From the cell containing the given text, extract its center point as [x, y] coordinate. 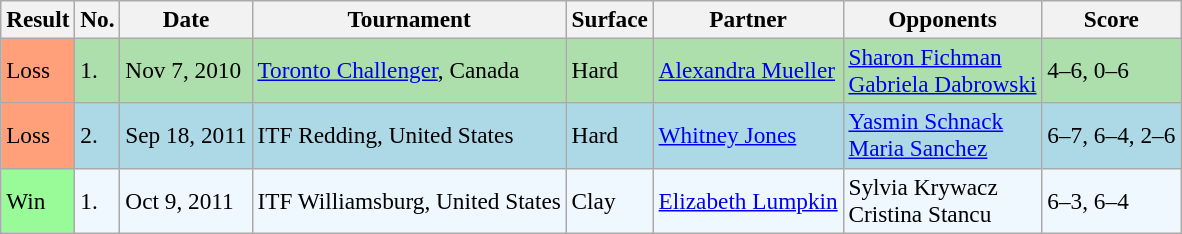
Alexandra Mueller [748, 70]
Win [38, 200]
Date [186, 19]
Whitney Jones [748, 136]
Elizabeth Lumpkin [748, 200]
Toronto Challenger, Canada [409, 70]
Nov 7, 2010 [186, 70]
Clay [610, 200]
Score [1112, 19]
No. [98, 19]
4–6, 0–6 [1112, 70]
6–7, 6–4, 2–6 [1112, 136]
6–3, 6–4 [1112, 200]
Result [38, 19]
Partner [748, 19]
Surface [610, 19]
Tournament [409, 19]
2. [98, 136]
Sylvia Krywacz Cristina Stancu [942, 200]
ITF Redding, United States [409, 136]
Yasmin Schnack Maria Sanchez [942, 136]
Sep 18, 2011 [186, 136]
Sharon Fichman Gabriela Dabrowski [942, 70]
Opponents [942, 19]
ITF Williamsburg, United States [409, 200]
Oct 9, 2011 [186, 200]
